Search for the cell housing the specified text and yield its (x, y) center coordinate. 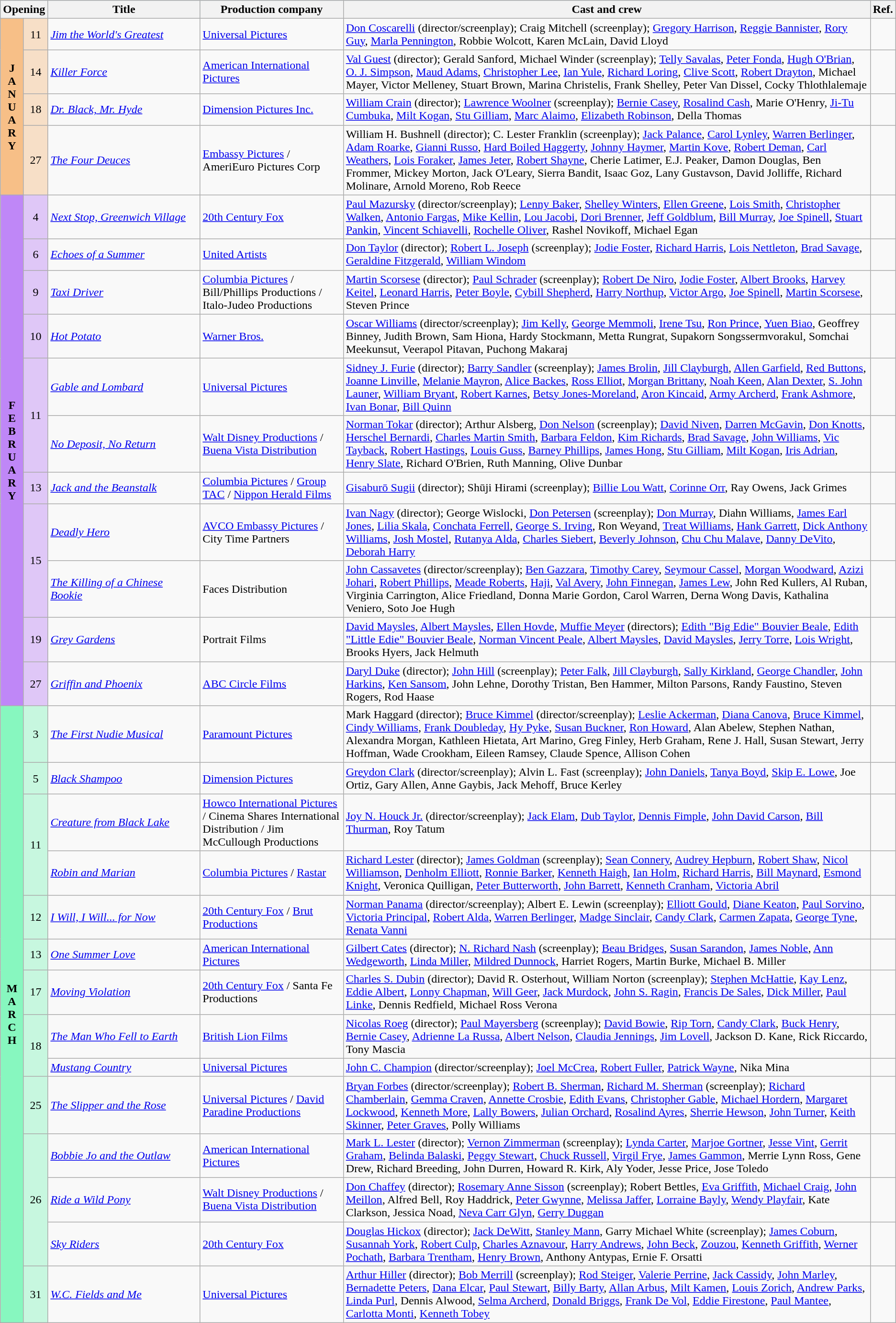
Next Stop, Greenwich Village (124, 217)
Faces Distribution (272, 589)
W.C. Fields and Me (124, 1295)
Dimension Pictures (272, 779)
Hot Potato (124, 336)
Robin and Marian (124, 873)
Ref. (883, 10)
The First Nudie Musical (124, 735)
20th Century Fox / Brut Productions (272, 917)
I Will, I Will... for Now (124, 917)
Embassy Pictures / AmeriEuro Pictures Corp (272, 160)
12 (35, 917)
Columbia Pictures / Bill/Phillips Productions / Italo-Judeo Productions (272, 292)
17 (35, 992)
MARCH (12, 1014)
FEBRUARY (12, 450)
The Slipper and the Rose (124, 1105)
Jim the World's Greatest (124, 34)
14 (35, 72)
Warner Bros. (272, 336)
Killer Force (124, 72)
United Artists (272, 255)
Jack and the Beanstalk (124, 487)
5 (35, 779)
The Four Deuces (124, 160)
The Man Who Fell to Earth (124, 1036)
No Deposit, No Return (124, 443)
25 (35, 1105)
Portrait Films (272, 640)
31 (35, 1295)
20th Century Fox / Santa Fe Productions (272, 992)
Joy N. Houck Jr. (director/screenplay); Jack Elam, Dub Taylor, Dennis Fimple, John David Carson, Bill Thurman, Roy Tatum (607, 823)
Columbia Pictures / Group TAC / Nippon Herald Films (272, 487)
Mustang Country (124, 1067)
26 (35, 1199)
Moving Violation (124, 992)
19 (35, 640)
Production company (272, 10)
Sky Riders (124, 1244)
Griffin and Phoenix (124, 684)
Deadly Hero (124, 532)
AVCO Embassy Pictures / City Time Partners (272, 532)
Black Shampoo (124, 779)
Don Taylor (director); Robert L. Joseph (screenplay); Jodie Foster, Richard Harris, Lois Nettleton, Brad Savage, Geraldine Fitzgerald, William Windom (607, 255)
3 (35, 735)
Taxi Driver (124, 292)
6 (35, 255)
JANUARY (12, 107)
British Lion Films (272, 1036)
Cast and crew (607, 10)
The Killing of a Chinese Bookie (124, 589)
Gisaburō Sugii (director); Shūji Hirami (screenplay); Billie Lou Watt, Corinne Orr, Ray Owens, Jack Grimes (607, 487)
John C. Champion (director/screenplay); Joel McCrea, Robert Fuller, Patrick Wayne, Nika Mina (607, 1067)
Opening (24, 10)
Columbia Pictures / Rastar (272, 873)
Dr. Black, Mr. Hyde (124, 109)
Dimension Pictures Inc. (272, 109)
Title (124, 10)
15 (35, 561)
Ride a Wild Pony (124, 1199)
10 (35, 336)
Grey Gardens (124, 640)
9 (35, 292)
One Summer Love (124, 955)
Howco International Pictures / Cinema Shares International Distribution / Jim McCullough Productions (272, 823)
ABC Circle Films (272, 684)
Creature from Black Lake (124, 823)
Bobbie Jo and the Outlaw (124, 1155)
4 (35, 217)
Gable and Lombard (124, 387)
Universal Pictures / David Paradine Productions (272, 1105)
Echoes of a Summer (124, 255)
Paramount Pictures (272, 735)
